Provide the (x, y) coordinate of the cell's center where the given text is located.  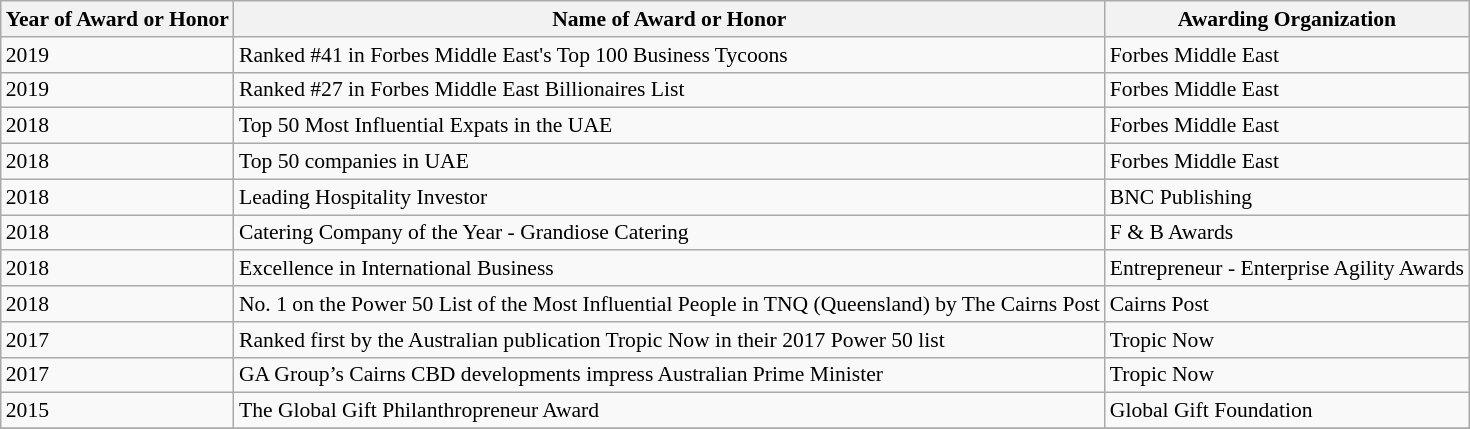
Ranked first by the Australian publication Tropic Now in their 2017 Power 50 list (670, 340)
F & B Awards (1287, 233)
Catering Company of the Year - Grandiose Catering (670, 233)
Top 50 Most Influential Expats in the UAE (670, 126)
Year of Award or Honor (118, 19)
Top 50 companies in UAE (670, 162)
Global Gift Foundation (1287, 411)
Cairns Post (1287, 304)
2015 (118, 411)
Excellence in International Business (670, 269)
Ranked #41 in Forbes Middle East's Top 100 Business Tycoons (670, 55)
No. 1 on the Power 50 List of the Most Influential People in TNQ (Queensland) by The Cairns Post (670, 304)
GA Group’s Cairns CBD developments impress Australian Prime Minister (670, 375)
Ranked #27 in Forbes Middle East Billionaires List (670, 90)
Entrepreneur - Enterprise Agility Awards (1287, 269)
BNC Publishing (1287, 197)
Awarding Organization (1287, 19)
Name of Award or Honor (670, 19)
Leading Hospitality Investor (670, 197)
The Global Gift Philanthropreneur Award (670, 411)
